Detect which cell encompasses the target text, then output its (x, y) center coordinate. 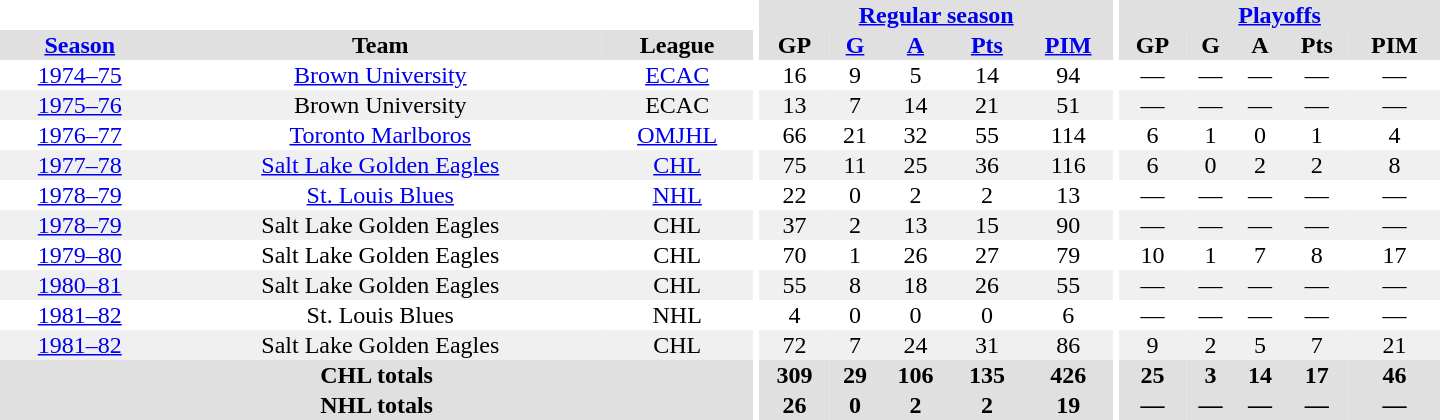
1975–76 (80, 105)
Regular season (936, 15)
32 (916, 135)
15 (986, 225)
Playoffs (1280, 15)
106 (916, 375)
114 (1068, 135)
27 (986, 255)
22 (794, 195)
1976–77 (80, 135)
Toronto Marlboros (380, 135)
116 (1068, 165)
Team (380, 45)
66 (794, 135)
1977–78 (80, 165)
135 (986, 375)
29 (854, 375)
3 (1210, 375)
OMJHL (677, 135)
1979–80 (80, 255)
426 (1068, 375)
16 (794, 75)
79 (1068, 255)
Season (80, 45)
11 (854, 165)
31 (986, 345)
CHL totals (376, 375)
51 (1068, 105)
League (677, 45)
86 (1068, 345)
36 (986, 165)
NHL totals (376, 405)
1974–75 (80, 75)
46 (1394, 375)
75 (794, 165)
309 (794, 375)
90 (1068, 225)
19 (1068, 405)
24 (916, 345)
94 (1068, 75)
10 (1152, 255)
37 (794, 225)
18 (916, 285)
1980–81 (80, 285)
72 (794, 345)
70 (794, 255)
